Scan for the cell matching the given text and deliver its (X, Y) coordinate at center. 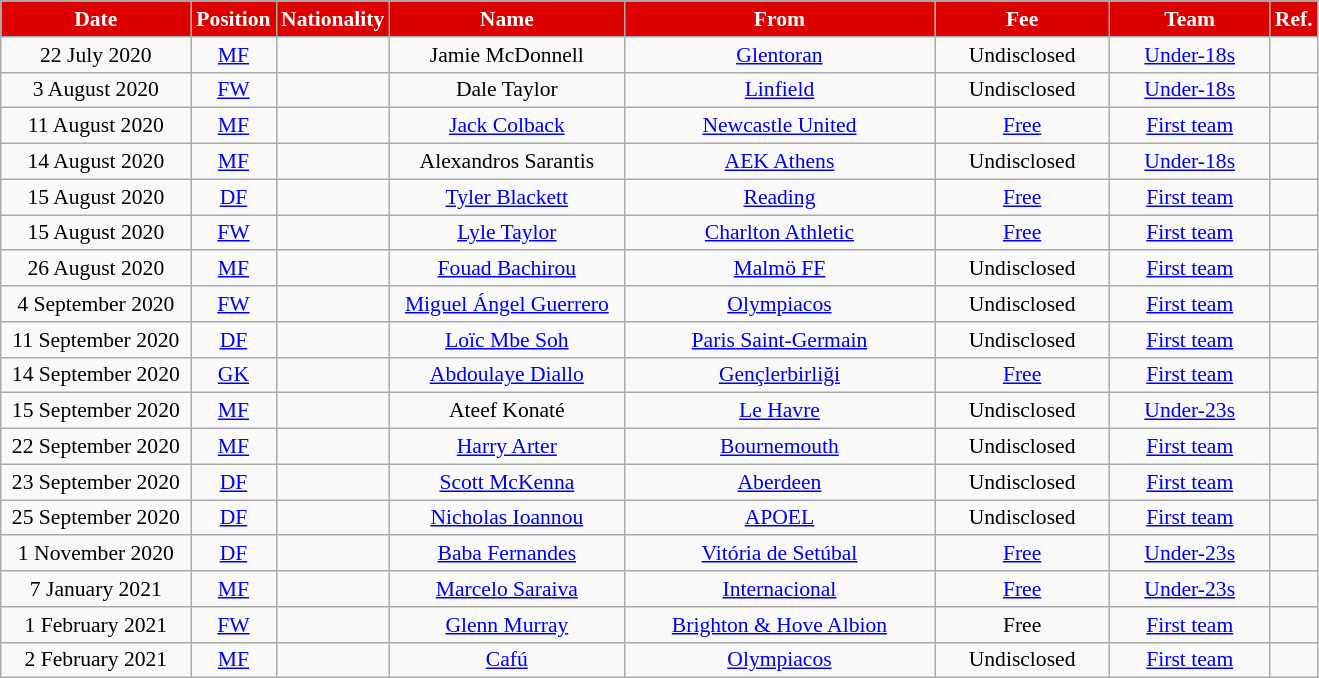
14 August 2020 (96, 162)
Loïc Mbe Soh (506, 340)
14 September 2020 (96, 375)
Fouad Bachirou (506, 269)
Lyle Taylor (506, 233)
Fee (1022, 19)
Charlton Athletic (779, 233)
Marcelo Saraiva (506, 589)
Newcastle United (779, 126)
Linfield (779, 90)
26 August 2020 (96, 269)
Malmö FF (779, 269)
Glenn Murray (506, 625)
Name (506, 19)
Abdoulaye Diallo (506, 375)
Team (1190, 19)
Internacional (779, 589)
Bournemouth (779, 447)
Ref. (1294, 19)
11 September 2020 (96, 340)
AEK Athens (779, 162)
Nationality (332, 19)
From (779, 19)
3 August 2020 (96, 90)
1 November 2020 (96, 554)
22 September 2020 (96, 447)
Jack Colback (506, 126)
Harry Arter (506, 447)
Position (234, 19)
Tyler Blackett (506, 197)
23 September 2020 (96, 482)
Paris Saint-Germain (779, 340)
22 July 2020 (96, 55)
Date (96, 19)
Reading (779, 197)
Aberdeen (779, 482)
Vitória de Setúbal (779, 554)
Nicholas Ioannou (506, 518)
Ateef Konaté (506, 411)
1 February 2021 (96, 625)
Baba Fernandes (506, 554)
11 August 2020 (96, 126)
7 January 2021 (96, 589)
Le Havre (779, 411)
Dale Taylor (506, 90)
Miguel Ángel Guerrero (506, 304)
15 September 2020 (96, 411)
25 September 2020 (96, 518)
Gençlerbirliği (779, 375)
Brighton & Hove Albion (779, 625)
2 February 2021 (96, 660)
GK (234, 375)
APOEL (779, 518)
4 September 2020 (96, 304)
Glentoran (779, 55)
Alexandros Sarantis (506, 162)
Cafú (506, 660)
Jamie McDonnell (506, 55)
Scott McKenna (506, 482)
